Provide the [X, Y] coordinate of the cell's center where the given text is located.  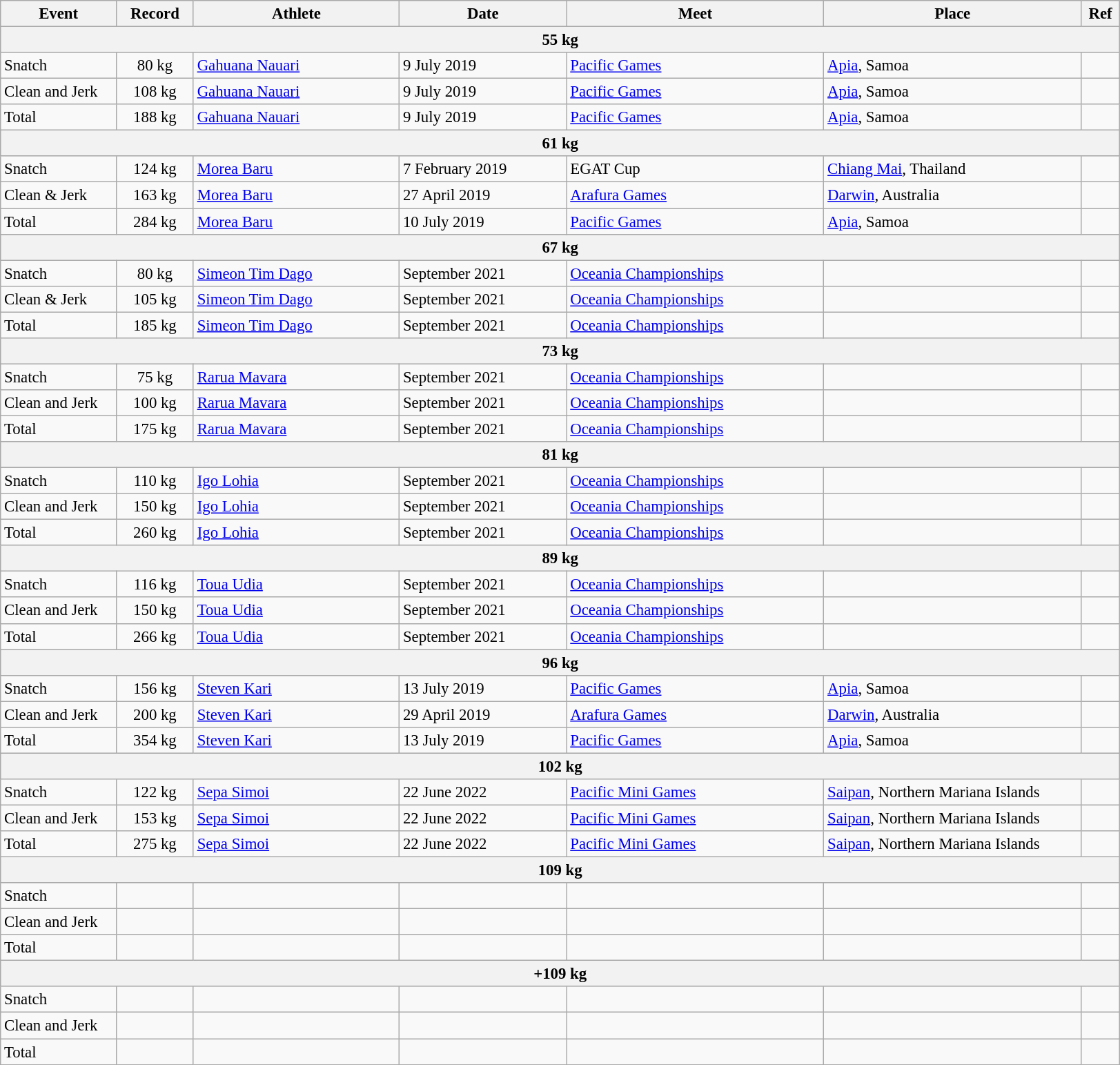
55 kg [560, 40]
61 kg [560, 144]
163 kg [155, 195]
156 kg [155, 688]
100 kg [155, 403]
200 kg [155, 714]
116 kg [155, 585]
75 kg [155, 377]
109 kg [560, 870]
284 kg [155, 222]
7 February 2019 [483, 169]
EGAT Cup [696, 169]
+109 kg [560, 974]
Record [155, 14]
105 kg [155, 299]
185 kg [155, 325]
Athlete [296, 14]
Place [952, 14]
110 kg [155, 481]
275 kg [155, 844]
Ref [1101, 14]
108 kg [155, 92]
67 kg [560, 247]
89 kg [560, 558]
Chiang Mai, Thailand [952, 169]
102 kg [560, 766]
122 kg [155, 792]
96 kg [560, 663]
260 kg [155, 533]
Meet [696, 14]
153 kg [155, 818]
124 kg [155, 169]
27 April 2019 [483, 195]
354 kg [155, 741]
73 kg [560, 351]
Event [59, 14]
266 kg [155, 636]
Date [483, 14]
81 kg [560, 455]
175 kg [155, 429]
188 kg [155, 117]
29 April 2019 [483, 714]
10 July 2019 [483, 222]
